Detect which cell encompasses the target text, then output its (X, Y) center coordinate. 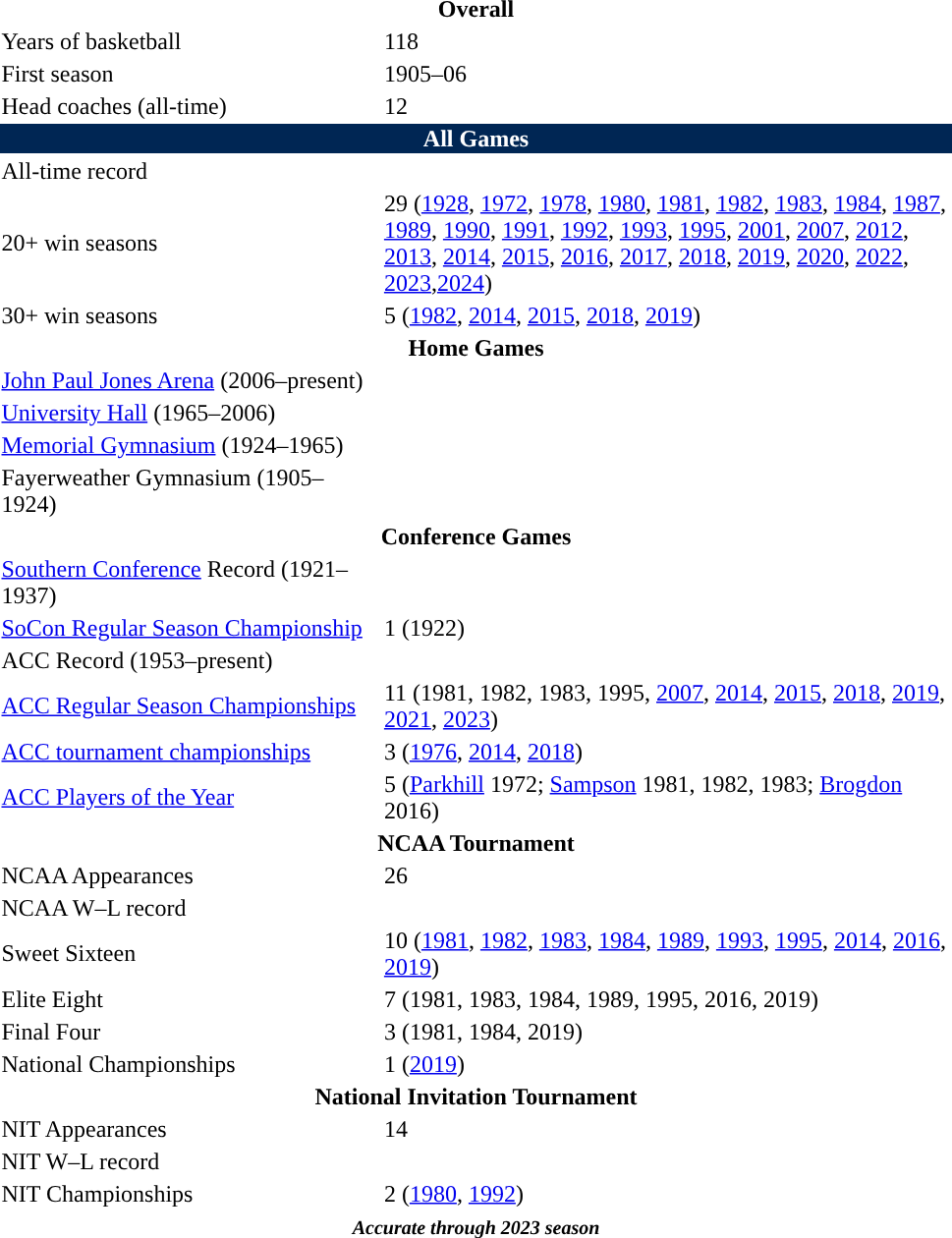
14 (667, 1129)
Fayerweather Gymnasium (1905–1924) (190, 491)
NIT Appearances (190, 1129)
University Hall (1965–2006) (190, 413)
26 (667, 875)
10 (1981, 1982, 1983, 1984, 1989, 1993, 1995, 2014, 2016, 2019) (667, 953)
ACC Players of the Year (190, 798)
ACC Record (1953–present) (190, 660)
3 (1981, 1984, 2019) (667, 1032)
NIT W–L record (190, 1161)
Sweet Sixteen (190, 953)
1 (1922) (667, 628)
NCAA W–L record (190, 908)
All-time record (190, 171)
First season (190, 74)
All Games (476, 139)
20+ win seasons (190, 244)
Conference Games (476, 536)
Head coaches (all-time) (190, 106)
NCAA Tournament (476, 843)
Southern Conference Record (1921–1937) (190, 582)
118 (667, 41)
30+ win seasons (190, 315)
11 (1981, 1982, 1983, 1995, 2007, 2014, 2015, 2018, 2019, 2021, 2023) (667, 705)
National Championships (190, 1064)
John Paul Jones Arena (2006–present) (190, 380)
ACC tournament championships (190, 752)
ACC Regular Season Championships (190, 705)
1905–06 (667, 74)
Memorial Gymnasium (1924–1965) (190, 445)
1 (2019) (667, 1064)
5 (1982, 2014, 2015, 2018, 2019) (667, 315)
2 (1980, 1992) (667, 1194)
3 (1976, 2014, 2018) (667, 752)
NIT Championships (190, 1194)
National Invitation Tournament (476, 1097)
Final Four (190, 1032)
Years of basketball (190, 41)
NCAA Appearances (190, 875)
SoCon Regular Season Championship (190, 628)
Home Games (476, 348)
12 (667, 106)
5 (Parkhill 1972; Sampson 1981, 1982, 1983; Brogdon 2016) (667, 798)
Elite Eight (190, 999)
7 (1981, 1983, 1984, 1989, 1995, 2016, 2019) (667, 999)
